From the cell containing the given text, extract its center point as (x, y) coordinate. 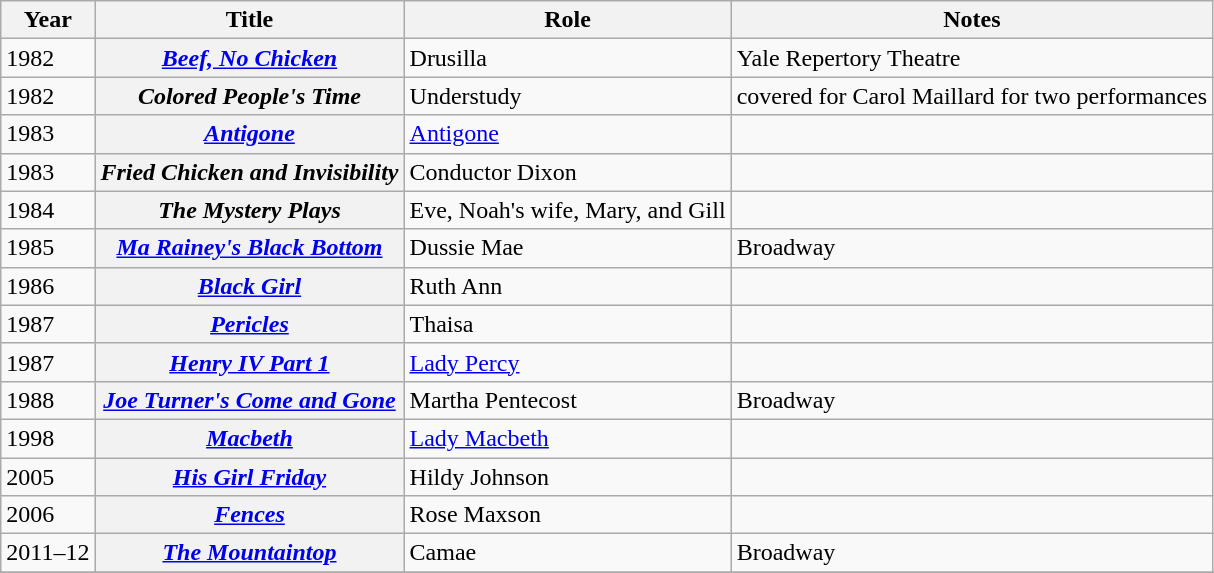
Beef, No Chicken (250, 58)
Colored People's Time (250, 96)
Drusilla (568, 58)
Yale Repertory Theatre (972, 58)
Joe Turner's Come and Gone (250, 400)
His Girl Friday (250, 477)
Lady Percy (568, 362)
The Mystery Plays (250, 210)
Camae (568, 553)
1986 (48, 286)
Henry IV Part 1 (250, 362)
Year (48, 20)
Understudy (568, 96)
Title (250, 20)
2005 (48, 477)
1984 (48, 210)
Black Girl (250, 286)
1988 (48, 400)
Thaisa (568, 324)
2011–12 (48, 553)
The Mountaintop (250, 553)
2006 (48, 515)
1985 (48, 248)
Ruth Ann (568, 286)
Fried Chicken and Invisibility (250, 172)
1998 (48, 438)
Eve, Noah's wife, Mary, and Gill (568, 210)
Ma Rainey's Black Bottom (250, 248)
Conductor Dixon (568, 172)
Martha Pentecost (568, 400)
Macbeth (250, 438)
Notes (972, 20)
Role (568, 20)
Dussie Mae (568, 248)
Lady Macbeth (568, 438)
Rose Maxson (568, 515)
Hildy Johnson (568, 477)
covered for Carol Maillard for two performances (972, 96)
Fences (250, 515)
Pericles (250, 324)
